From the cell containing the given text, extract its center point as [x, y] coordinate. 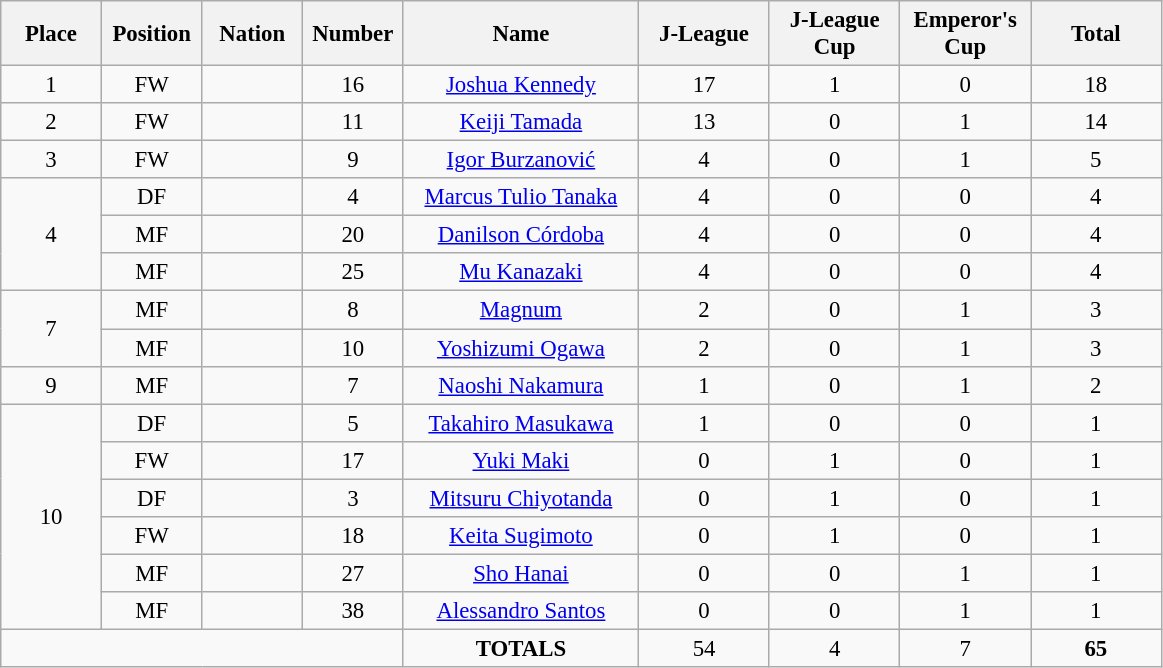
Keita Sugimoto [521, 536]
Marcus Tulio Tanaka [521, 197]
Danilson Córdoba [521, 235]
11 [354, 122]
16 [354, 85]
Igor Burzanović [521, 160]
Yoshizumi Ogawa [521, 348]
Number [354, 34]
Takahiro Masukawa [521, 423]
8 [354, 310]
27 [354, 573]
Emperor's Cup [966, 34]
Name [521, 34]
Keiji Tamada [521, 122]
J-League Cup [834, 34]
TOTALS [521, 648]
Mitsuru Chiyotanda [521, 498]
J-League [704, 34]
20 [354, 235]
Alessandro Santos [521, 611]
Sho Hanai [521, 573]
65 [1096, 648]
38 [354, 611]
Total [1096, 34]
54 [704, 648]
13 [704, 122]
Place [52, 34]
Nation [252, 34]
Yuki Maki [521, 460]
Magnum [521, 310]
Joshua Kennedy [521, 85]
Mu Kanazaki [521, 273]
Naoshi Nakamura [521, 385]
14 [1096, 122]
25 [354, 273]
Position [152, 34]
